Locate the cell with the specified text and output its [x, y] center coordinate. 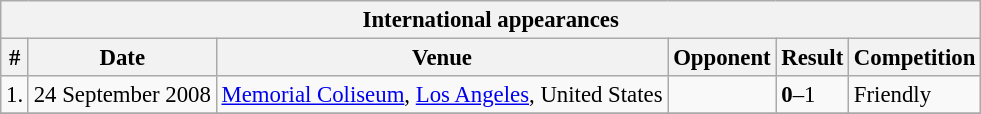
1. [15, 95]
International appearances [491, 20]
Friendly [915, 95]
0–1 [812, 95]
Date [122, 58]
Opponent [722, 58]
Result [812, 58]
# [15, 58]
Venue [442, 58]
Memorial Coliseum, Los Angeles, United States [442, 95]
Competition [915, 58]
24 September 2008 [122, 95]
